Find where the given text appears and provide that cell's center as [x, y] coordinate. 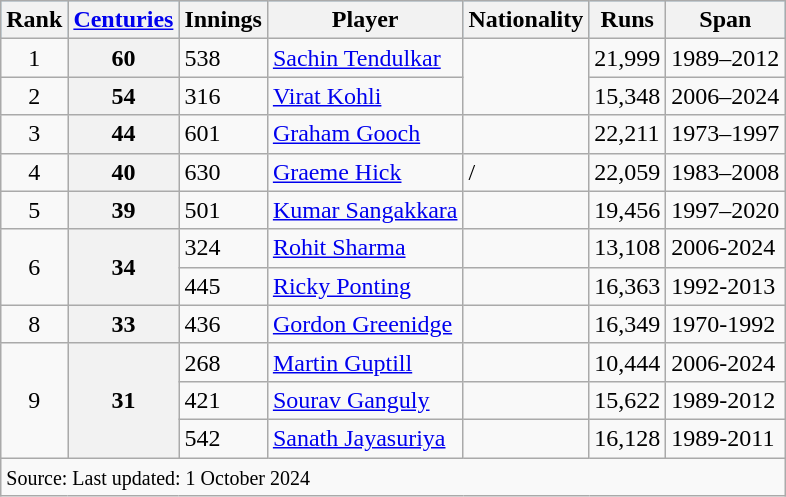
22,211 [628, 134]
538 [223, 58]
436 [223, 324]
501 [223, 210]
13,108 [628, 248]
316 [223, 96]
5 [34, 210]
/ [526, 172]
1989-2011 [726, 438]
542 [223, 438]
31 [124, 400]
39 [124, 210]
1983–2008 [726, 172]
4 [34, 172]
15,622 [628, 400]
44 [124, 134]
Virat Kohli [365, 96]
3 [34, 134]
1970-1992 [726, 324]
601 [223, 134]
16,363 [628, 286]
268 [223, 362]
324 [223, 248]
40 [124, 172]
1989-2012 [726, 400]
445 [223, 286]
1992-2013 [726, 286]
15,348 [628, 96]
34 [124, 267]
10,444 [628, 362]
Centuries [124, 20]
1989–2012 [726, 58]
9 [34, 400]
8 [34, 324]
6 [34, 267]
Source: Last updated: 1 October 2024 [393, 477]
1997–2020 [726, 210]
54 [124, 96]
16,128 [628, 438]
Ricky Ponting [365, 286]
2 [34, 96]
Kumar Sangakkara [365, 210]
Span [726, 20]
2006–2024 [726, 96]
Gordon Greenidge [365, 324]
Rank [34, 20]
Runs [628, 20]
1 [34, 58]
Sachin Tendulkar [365, 58]
60 [124, 58]
33 [124, 324]
21,999 [628, 58]
Sourav Ganguly [365, 400]
16,349 [628, 324]
Martin Guptill [365, 362]
Rohit Sharma [365, 248]
630 [223, 172]
1973–1997 [726, 134]
421 [223, 400]
Graeme Hick [365, 172]
22,059 [628, 172]
Nationality [526, 20]
Player [365, 20]
19,456 [628, 210]
Sanath Jayasuriya [365, 438]
Graham Gooch [365, 134]
Innings [223, 20]
